Locate the cell with the specified text and output its (x, y) center coordinate. 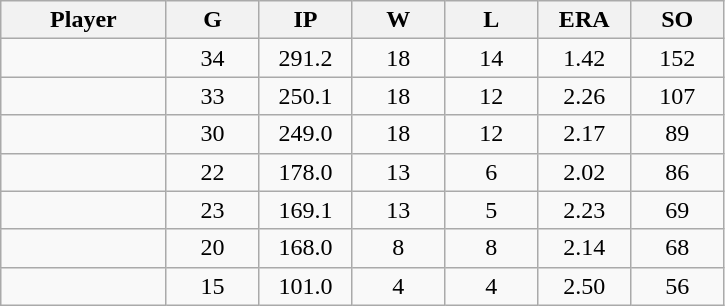
152 (678, 58)
23 (212, 210)
ERA (584, 20)
20 (212, 248)
56 (678, 286)
249.0 (306, 134)
2.02 (584, 172)
89 (678, 134)
250.1 (306, 96)
2.14 (584, 248)
86 (678, 172)
168.0 (306, 248)
22 (212, 172)
1.42 (584, 58)
30 (212, 134)
178.0 (306, 172)
IP (306, 20)
2.50 (584, 286)
69 (678, 210)
5 (492, 210)
15 (212, 286)
Player (84, 20)
169.1 (306, 210)
G (212, 20)
SO (678, 20)
L (492, 20)
68 (678, 248)
34 (212, 58)
291.2 (306, 58)
2.23 (584, 210)
107 (678, 96)
2.26 (584, 96)
W (398, 20)
101.0 (306, 286)
2.17 (584, 134)
14 (492, 58)
6 (492, 172)
33 (212, 96)
